For the text-containing cell, return its midpoint in [X, Y] coordinate format. 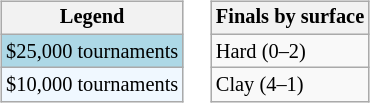
$10,000 tournaments [92, 85]
Clay (4–1) [290, 85]
Legend [92, 18]
$25,000 tournaments [92, 51]
Hard (0–2) [290, 51]
Finals by surface [290, 18]
